Search for the cell housing the specified text and yield its (X, Y) center coordinate. 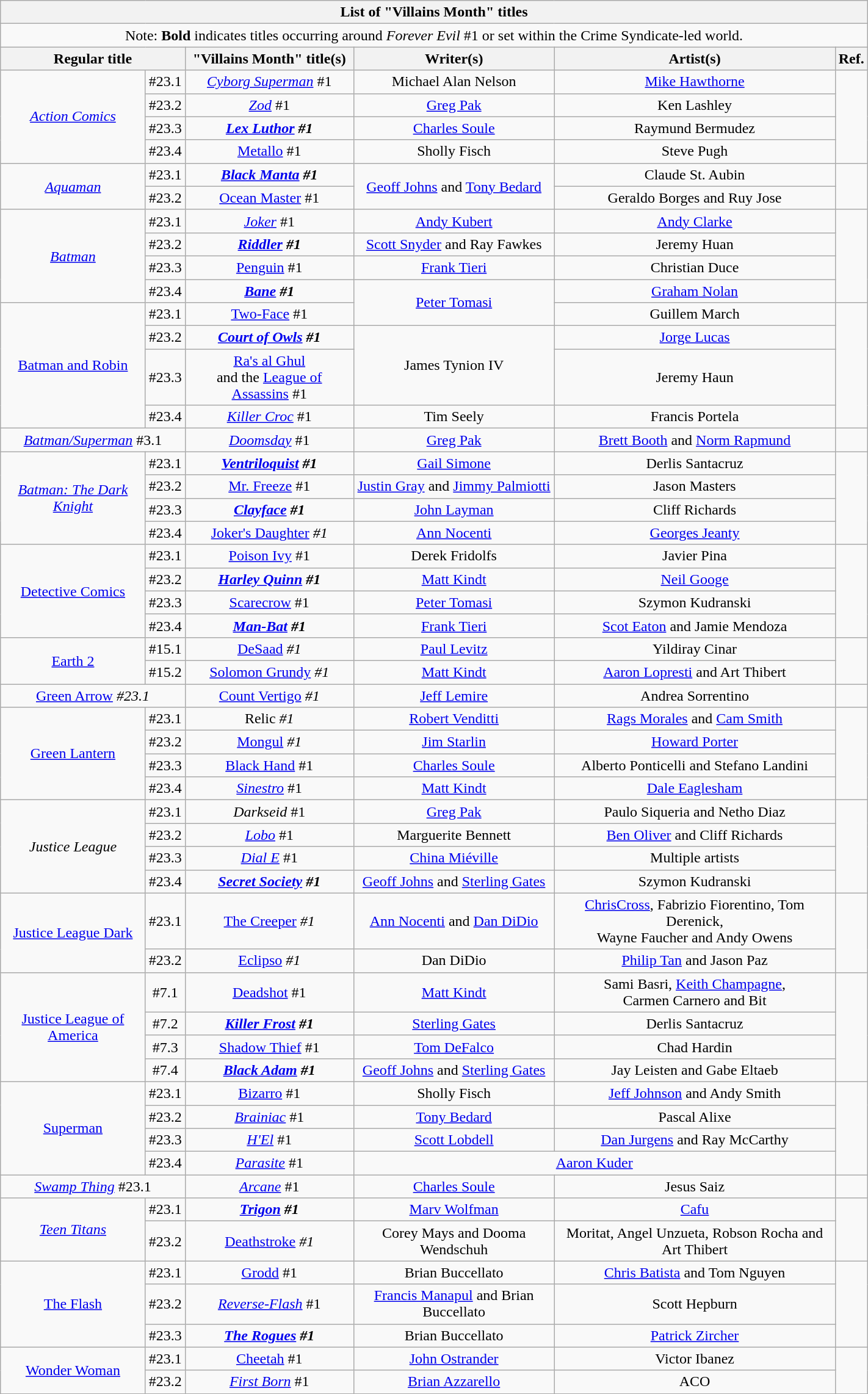
Tom DeFalco (454, 1047)
Neil Googe (695, 579)
Artist(s) (695, 59)
Dale Eaglesham (695, 789)
Jim Starlin (454, 742)
Scarecrow #1 (269, 602)
Batman and Robin (73, 366)
#7.3 (165, 1047)
Detective Comics (73, 591)
Tony Bedard (454, 1116)
Deadshot #1 (269, 992)
Robert Venditti (454, 719)
Justice League Dark (73, 933)
Jeremy Haun (695, 377)
ChrisCross, Fabrizio Fiorentino, Tom Derenick,Wayne Faucher and Andy Owens (695, 921)
Batman/Superman #3.1 (93, 440)
#15.2 (165, 672)
Pascal Alixe (695, 1116)
Clayface #1 (269, 510)
Andy Kubert (454, 221)
Mike Hawthorne (695, 82)
Cyborg Superman #1 (269, 82)
Christian Duce (695, 267)
Paul Levitz (454, 649)
Zod #1 (269, 105)
Wonder Woman (73, 1370)
Paulo Siqueria and Netho Diaz (695, 812)
John Layman (454, 510)
Scott Lobdell (454, 1140)
List of "Villains Month" titles (434, 12)
Michael Alan Nelson (454, 82)
Action Comics (73, 117)
First Born #1 (269, 1382)
Solomon Grundy #1 (269, 672)
Deathstroke #1 (269, 1241)
Harley Quinn #1 (269, 579)
Justice League (73, 847)
Grodd #1 (269, 1273)
Brian Azzarello (454, 1382)
Black Manta #1 (269, 175)
Man-Bat #1 (269, 626)
#7.1 (165, 992)
Dan DiDio (454, 961)
Note: Bold indicates titles occurring around Forever Evil #1 or set within the Crime Syndicate-led world. (434, 35)
Jeremy Huan (695, 244)
Derek Fridolfs (454, 556)
Batman: The Dark Knight (73, 498)
Javier Pina (695, 556)
Penguin #1 (269, 267)
Shadow Thief #1 (269, 1047)
"Villains Month" title(s) (269, 59)
Joker #1 (269, 221)
Batman (73, 256)
Moritat, Angel Unzueta, Robson Rocha and Art Thibert (695, 1241)
Brett Booth and Norm Rapmund (695, 440)
Lobo #1 (269, 835)
Scot Eaton and Jamie Mendoza (695, 626)
Victor Ibanez (695, 1359)
Cafu (695, 1210)
James Tynion IV (454, 366)
Rags Morales and Cam Smith (695, 719)
Patrick Zircher (695, 1335)
Two-Face #1 (269, 314)
Steve Pugh (695, 151)
Cliff Richards (695, 510)
Geoff Johns and Tony Bedard (454, 186)
Court of Owls #1 (269, 338)
Aaron Kuder (595, 1163)
#7.2 (165, 1024)
Black Adam #1 (269, 1070)
Georges Jeanty (695, 533)
Secret Society #1 (269, 881)
Poison Ivy #1 (269, 556)
#15.1 (165, 649)
Relic #1 (269, 719)
Tim Seely (454, 417)
Alberto Ponticelli and Stefano Landini (695, 765)
#7.4 (165, 1070)
Bizarro #1 (269, 1093)
Regular title (93, 59)
H'El #1 (269, 1140)
Dan Jurgens and Ray McCarthy (695, 1140)
Black Hand #1 (269, 765)
Bane #1 (269, 291)
The Rogues #1 (269, 1335)
Swamp Thing #23.1 (93, 1186)
Lex Luthor #1 (269, 128)
Francis Portela (695, 417)
Yildiray Cinar (695, 649)
Justice League of America (73, 1027)
Doomsday #1 (269, 440)
Eclipso #1 (269, 961)
Scott Hepburn (695, 1304)
Jesus Saiz (695, 1186)
Dial E #1 (269, 858)
DeSaad #1 (269, 649)
Ventriloquist #1 (269, 463)
Multiple artists (695, 858)
Sinestro #1 (269, 789)
Mr. Freeze #1 (269, 486)
Chad Hardin (695, 1047)
Sami Basri, Keith Champagne,Carmen Carnero and Bit (695, 992)
Killer Croc #1 (269, 417)
Ref. (851, 59)
Riddler #1 (269, 244)
Superman (73, 1128)
Marguerite Bennett (454, 835)
Gail Simone (454, 463)
Joker's Daughter #1 (269, 533)
Scott Snyder and Ray Fawkes (454, 244)
Jason Masters (695, 486)
Earth 2 (73, 660)
Raymund Bermudez (695, 128)
Graham Nolan (695, 291)
Ann Nocenti and Dan DiDio (454, 921)
ACO (695, 1382)
Trigon #1 (269, 1210)
Guillem March (695, 314)
Andrea Sorrentino (695, 695)
Teen Titans (73, 1229)
Ben Oliver and Cliff Richards (695, 835)
Green Arrow #23.1 (93, 695)
Aaron Lopresti and Art Thibert (695, 672)
Howard Porter (695, 742)
Philip Tan and Jason Paz (695, 961)
Mongul #1 (269, 742)
Jeff Lemire (454, 695)
Metallo #1 (269, 151)
Jeff Johnson and Andy Smith (695, 1093)
Chris Batista and Tom Nguyen (695, 1273)
Darkseid #1 (269, 812)
Green Lantern (73, 754)
The Flash (73, 1304)
Ken Lashley (695, 105)
John Ostrander (454, 1359)
Francis Manapul and Brian Buccellato (454, 1304)
Aquaman (73, 186)
Justin Gray and Jimmy Palmiotti (454, 486)
Marv Wolfman (454, 1210)
Brainiac #1 (269, 1116)
Jorge Lucas (695, 338)
Sterling Gates (454, 1024)
China Miéville (454, 858)
Cheetah #1 (269, 1359)
Ann Nocenti (454, 533)
Writer(s) (454, 59)
Corey Mays and Dooma Wendschuh (454, 1241)
Count Vertigo #1 (269, 695)
Geraldo Borges and Ruy Jose (695, 198)
Andy Clarke (695, 221)
Ra's al Ghuland the League of Assassins #1 (269, 377)
Reverse-Flash #1 (269, 1304)
The Creeper #1 (269, 921)
Arcane #1 (269, 1186)
Killer Frost #1 (269, 1024)
Claude St. Aubin (695, 175)
Jay Leisten and Gabe Eltaeb (695, 1070)
Parasite #1 (269, 1163)
Ocean Master #1 (269, 198)
